Return the [x, y] coordinate for the center point of the cell that contains the specified text.  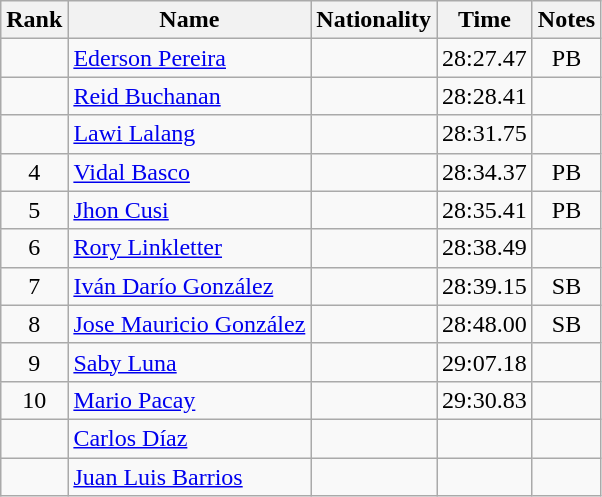
Iván Darío González [190, 286]
28:38.49 [485, 248]
28:35.41 [485, 210]
Name [190, 20]
Rory Linkletter [190, 248]
4 [34, 172]
Vidal Basco [190, 172]
Jhon Cusi [190, 210]
Ederson Pereira [190, 58]
Mario Pacay [190, 400]
Jose Mauricio González [190, 324]
Notes [566, 20]
28:39.15 [485, 286]
Juan Luis Barrios [190, 477]
Rank [34, 20]
7 [34, 286]
Nationality [374, 20]
10 [34, 400]
6 [34, 248]
Lawi Lalang [190, 134]
29:07.18 [485, 362]
9 [34, 362]
8 [34, 324]
28:31.75 [485, 134]
28:27.47 [485, 58]
Carlos Díaz [190, 438]
Reid Buchanan [190, 96]
28:48.00 [485, 324]
Time [485, 20]
Saby Luna [190, 362]
28:28.41 [485, 96]
28:34.37 [485, 172]
5 [34, 210]
29:30.83 [485, 400]
